Determine the [X, Y] coordinate at the center of the cell enclosing the given text.  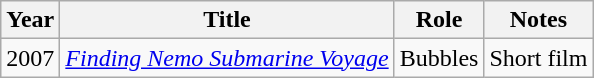
2007 [30, 58]
Title [227, 20]
Notes [538, 20]
Short film [538, 58]
Role [439, 20]
Finding Nemo Submarine Voyage [227, 58]
Year [30, 20]
Bubbles [439, 58]
